Search for the cell housing the specified text and yield its (x, y) center coordinate. 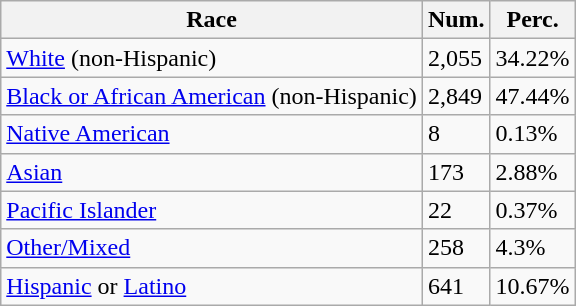
Other/Mixed (212, 248)
4.3% (532, 248)
8 (456, 134)
47.44% (532, 96)
Pacific Islander (212, 210)
2,849 (456, 96)
0.37% (532, 210)
Black or African American (non-Hispanic) (212, 96)
Asian (212, 172)
Race (212, 20)
258 (456, 248)
Num. (456, 20)
641 (456, 286)
Perc. (532, 20)
34.22% (532, 58)
10.67% (532, 286)
Native American (212, 134)
0.13% (532, 134)
White (non-Hispanic) (212, 58)
2,055 (456, 58)
22 (456, 210)
2.88% (532, 172)
173 (456, 172)
Hispanic or Latino (212, 286)
